Provide the (x, y) coordinate of the cell's center where the given text is located.  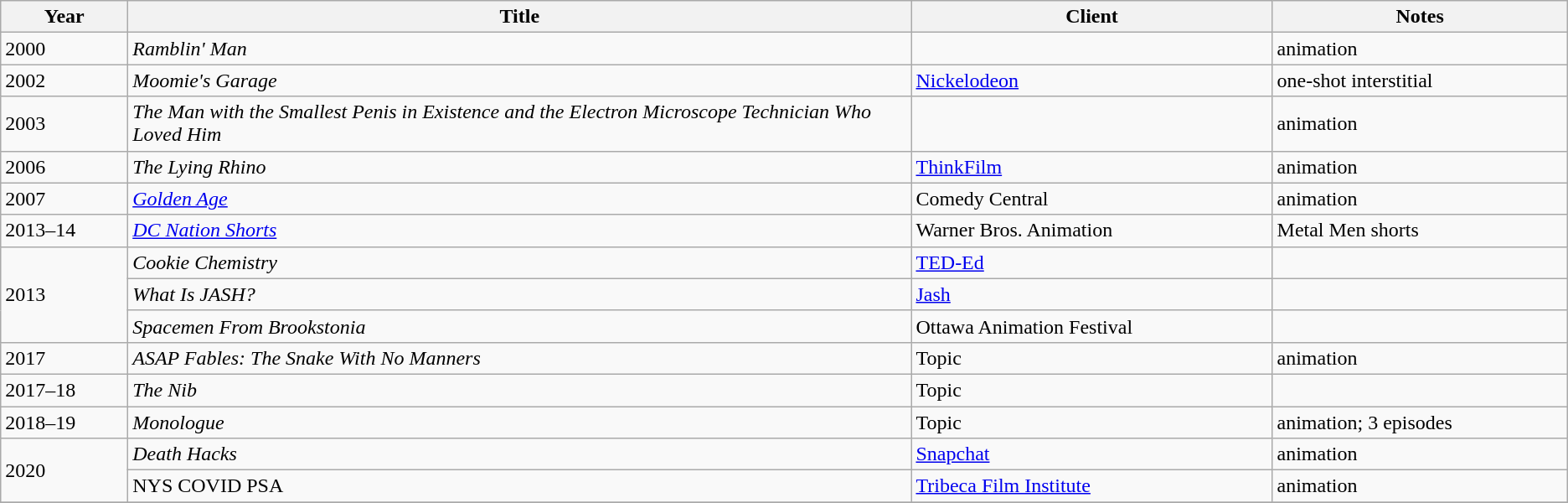
TED-Ed (1092, 262)
ThinkFilm (1092, 167)
The Lying Rhino (519, 167)
Notes (1420, 17)
Snapchat (1092, 454)
Ottawa Animation Festival (1092, 326)
one-shot interstitial (1420, 80)
2007 (64, 199)
Nickelodeon (1092, 80)
DC Nation Shorts (519, 231)
Metal Men shorts (1420, 231)
Monologue (519, 422)
2020 (64, 470)
NYS COVID PSA (519, 486)
Title (519, 17)
What Is JASH? (519, 294)
2013 (64, 294)
2017–18 (64, 390)
2013–14 (64, 231)
Comedy Central (1092, 199)
The Nib (519, 390)
Moomie's Garage (519, 80)
2003 (64, 124)
Golden Age (519, 199)
Death Hacks (519, 454)
2018–19 (64, 422)
The Man with the Smallest Penis in Existence and the Electron Microscope Technician Who Loved Him (519, 124)
Tribeca Film Institute (1092, 486)
2017 (64, 358)
ASAP Fables: The Snake With No Manners (519, 358)
Warner Bros. Animation (1092, 231)
Ramblin' Man (519, 49)
Client (1092, 17)
animation; 3 episodes (1420, 422)
Spacemen From Brookstonia (519, 326)
Cookie Chemistry (519, 262)
2002 (64, 80)
2000 (64, 49)
Year (64, 17)
2006 (64, 167)
Jash (1092, 294)
